Search for the cell housing the specified text and yield its [x, y] center coordinate. 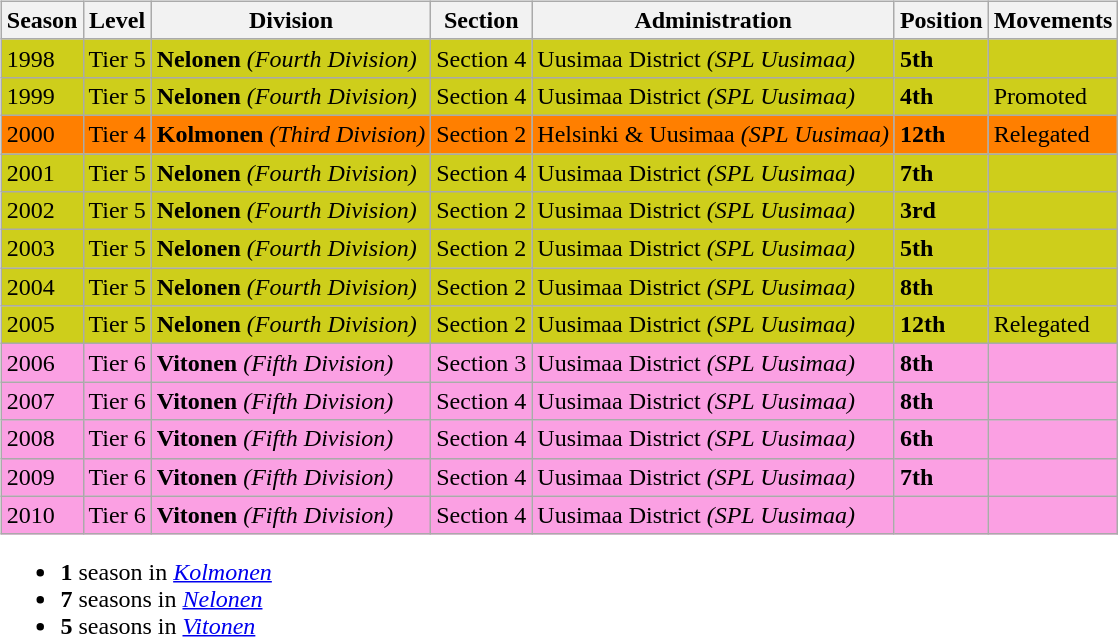
Section [482, 20]
2007 [42, 401]
Administration [714, 20]
Season [42, 20]
2008 [42, 439]
Promoted [1053, 96]
2001 [42, 173]
4th [941, 96]
Division [291, 20]
Movements [1053, 20]
Level [117, 20]
1998 [42, 58]
2005 [42, 325]
2000 [42, 134]
2004 [42, 287]
Kolmonen (Third Division) [291, 134]
2010 [42, 515]
2002 [42, 211]
2006 [42, 363]
2009 [42, 477]
3rd [941, 211]
Section 3 [482, 363]
2003 [42, 249]
Position [941, 20]
Helsinki & Uusimaa (SPL Uusimaa) [714, 134]
1999 [42, 96]
Tier 4 [117, 134]
6th [941, 439]
